Provide the [X, Y] coordinate of the cell's center where the given text is located.  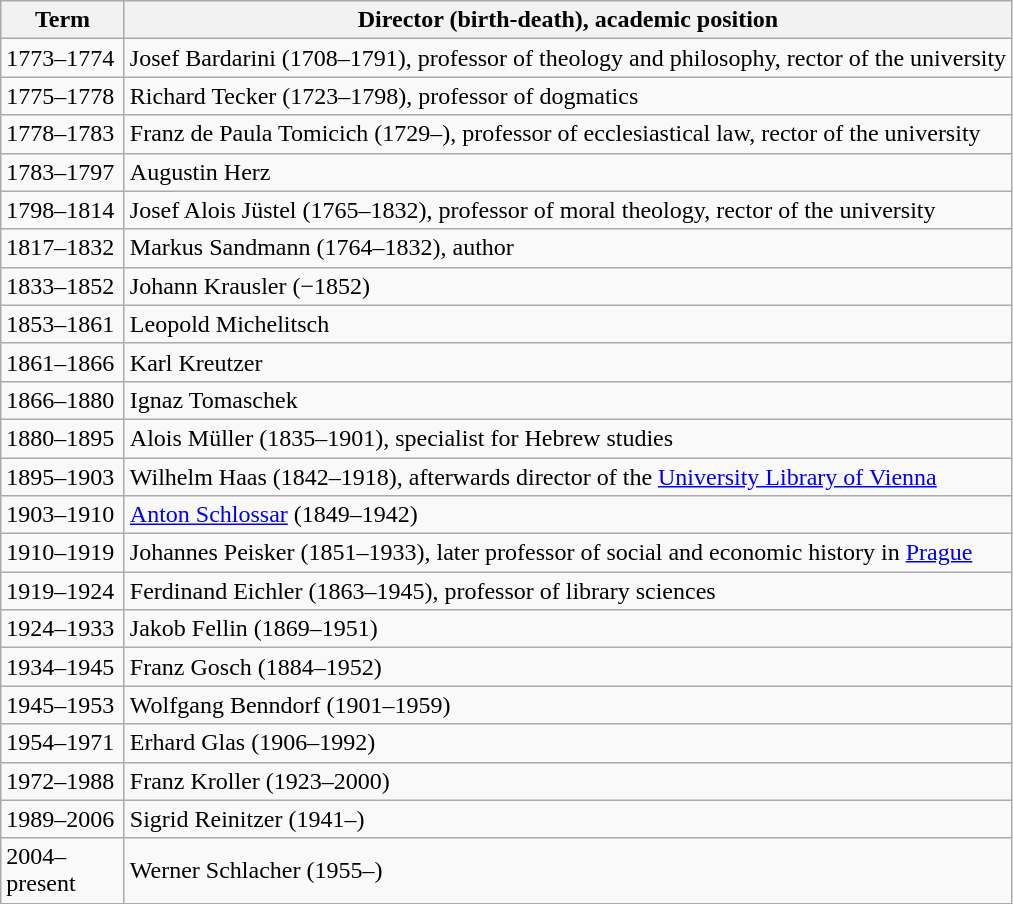
1924–1933 [63, 629]
2004–present [63, 870]
Director (birth-death), academic position [568, 20]
Ferdinand Eichler (1863–1945), professor of library sciences [568, 591]
Franz Gosch (1884–1952) [568, 667]
1861–1866 [63, 362]
Wolfgang Benndorf (1901–1959) [568, 705]
1945–1953 [63, 705]
1783–1797 [63, 172]
1778–1783 [63, 134]
Markus Sandmann (1764–1832), author [568, 248]
1866–1880 [63, 400]
1773–1774 [63, 58]
1910–1919 [63, 553]
Franz de Paula Tomicich (1729–), professor of ecclesiastical law, rector of the university [568, 134]
1880–1895 [63, 438]
Josef Alois Jüstel (1765–1832), professor of moral theology, rector of the university [568, 210]
Augustin Herz [568, 172]
Leopold Michelitsch [568, 324]
Ignaz Tomaschek [568, 400]
1919–1924 [63, 591]
Jakob Fellin (1869–1951) [568, 629]
Franz Kroller (1923–2000) [568, 781]
Karl Kreutzer [568, 362]
1903–1910 [63, 515]
1989–2006 [63, 819]
Sigrid Reinitzer (1941–) [568, 819]
1895–1903 [63, 477]
Richard Tecker (1723–1798), professor of dogmatics [568, 96]
Anton Schlossar (1849–1942) [568, 515]
Johann Krausler (−1852) [568, 286]
1833–1852 [63, 286]
1972–1988 [63, 781]
Josef Bardarini (1708–1791), professor of theology and philosophy, rector of the university [568, 58]
Werner Schlacher (1955–) [568, 870]
Johannes Peisker (1851–1933), later professor of social and economic history in Prague [568, 553]
1934–1945 [63, 667]
1817–1832 [63, 248]
1853–1861 [63, 324]
1954–1971 [63, 743]
Alois Müller (1835–1901), specialist for Hebrew studies [568, 438]
1798–1814 [63, 210]
1775–1778 [63, 96]
Term [63, 20]
Erhard Glas (1906–1992) [568, 743]
Wilhelm Haas (1842–1918), afterwards director of the University Library of Vienna [568, 477]
